Extract the [x, y] coordinate from the center of the cell holding the provided text.  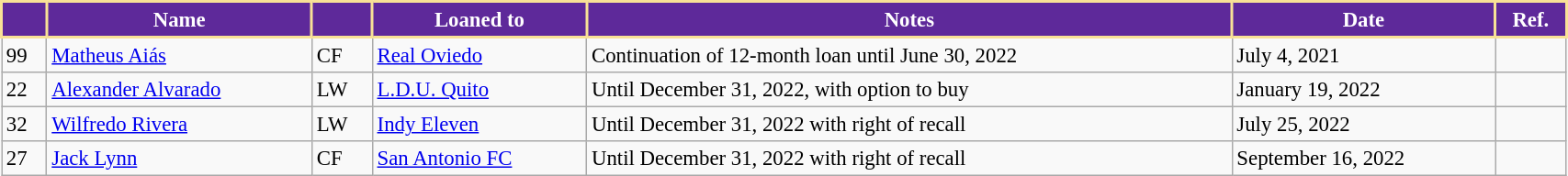
Name [180, 20]
Date [1363, 20]
January 19, 2022 [1363, 90]
Loaned to [479, 20]
Alexander Alvarado [180, 90]
Indy Eleven [479, 125]
July 25, 2022 [1363, 125]
Continuation of 12-month loan until June 30, 2022 [909, 55]
Ref. [1530, 20]
July 4, 2021 [1363, 55]
Wilfredo Rivera [180, 125]
Matheus Aiás [180, 55]
Jack Lynn [180, 159]
September 16, 2022 [1363, 159]
San Antonio FC [479, 159]
Until December 31, 2022, with option to buy [909, 90]
32 [24, 125]
L.D.U. Quito [479, 90]
Real Oviedo [479, 55]
27 [24, 159]
Notes [909, 20]
99 [24, 55]
22 [24, 90]
